From the cell containing the given text, extract its center point as [X, Y] coordinate. 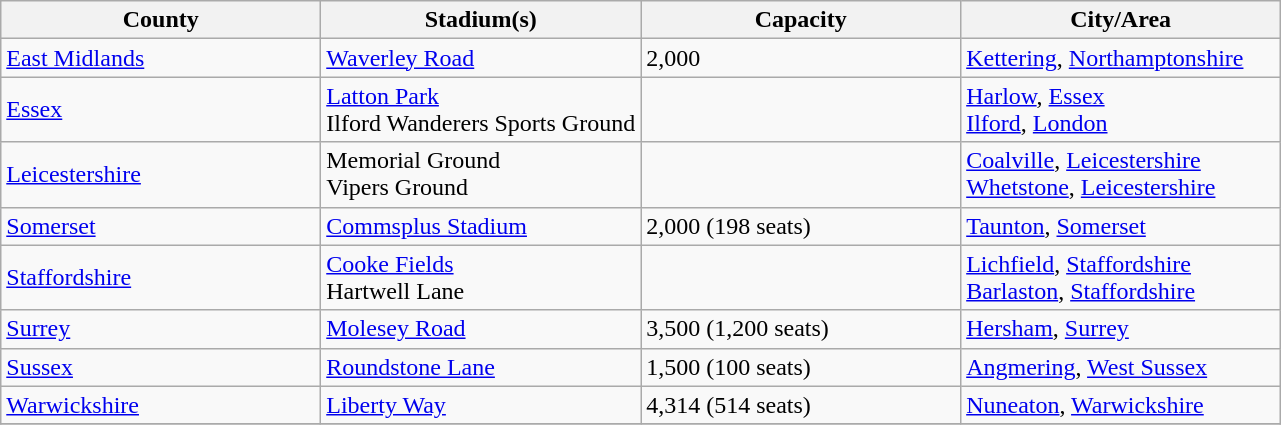
Cooke FieldsHartwell Lane [481, 278]
Leicestershire [161, 174]
Surrey [161, 329]
Taunton, Somerset [1121, 226]
Nuneaton, Warwickshire [1121, 405]
Warwickshire [161, 405]
County [161, 20]
Latton ParkIlford Wanderers Sports Ground [481, 110]
Sussex [161, 367]
3,500 (1,200 seats) [801, 329]
Angmering, West Sussex [1121, 367]
Hersham, Surrey [1121, 329]
Somerset [161, 226]
Stadium(s) [481, 20]
Essex [161, 110]
Memorial GroundVipers Ground [481, 174]
Liberty Way [481, 405]
Capacity [801, 20]
Staffordshire [161, 278]
Harlow, EssexIlford, London [1121, 110]
1,500 (100 seats) [801, 367]
Lichfield, StaffordshireBarlaston, Staffordshire [1121, 278]
4,314 (514 seats) [801, 405]
Molesey Road [481, 329]
East Midlands [161, 58]
Commsplus Stadium [481, 226]
City/Area [1121, 20]
Kettering, Northamptonshire [1121, 58]
2,000 [801, 58]
Waverley Road [481, 58]
2,000 (198 seats) [801, 226]
Roundstone Lane [481, 367]
Coalville, LeicestershireWhetstone, Leicestershire [1121, 174]
